Return the [X, Y] coordinate for the center point of the cell that contains the specified text.  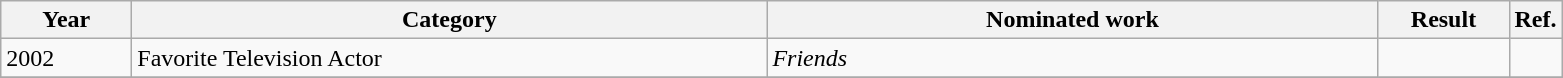
Favorite Television Actor [450, 58]
Result [1444, 20]
Category [450, 20]
2002 [66, 58]
Nominated work [1072, 20]
Ref. [1536, 20]
Year [66, 20]
Friends [1072, 58]
